Determine the (X, Y) coordinate at the center of the cell enclosing the given text.  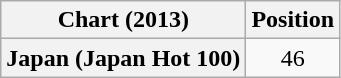
Japan (Japan Hot 100) (124, 58)
46 (293, 58)
Position (293, 20)
Chart (2013) (124, 20)
